Search for the cell housing the specified text and yield its [X, Y] center coordinate. 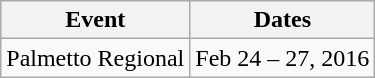
Event [96, 20]
Palmetto Regional [96, 58]
Feb 24 – 27, 2016 [282, 58]
Dates [282, 20]
